Scan for the cell matching the given text and deliver its [x, y] coordinate at center. 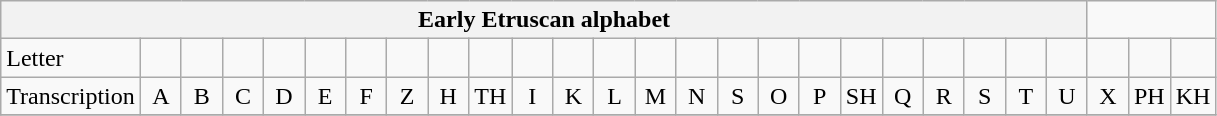
P [820, 96]
A [160, 96]
T [1026, 96]
U [1066, 96]
N [696, 96]
SH [861, 96]
O [778, 96]
H [448, 96]
Transcription [71, 96]
L [614, 96]
D [284, 96]
TH [490, 96]
F [366, 96]
M [656, 96]
X [1108, 96]
R [944, 96]
Early Etruscan alphabet [544, 20]
KH [1193, 96]
C [242, 96]
PH [1149, 96]
Q [902, 96]
Z [408, 96]
K [574, 96]
I [532, 96]
E [326, 96]
Letter [71, 58]
B [202, 96]
